From the cell containing the given text, extract its center point as [x, y] coordinate. 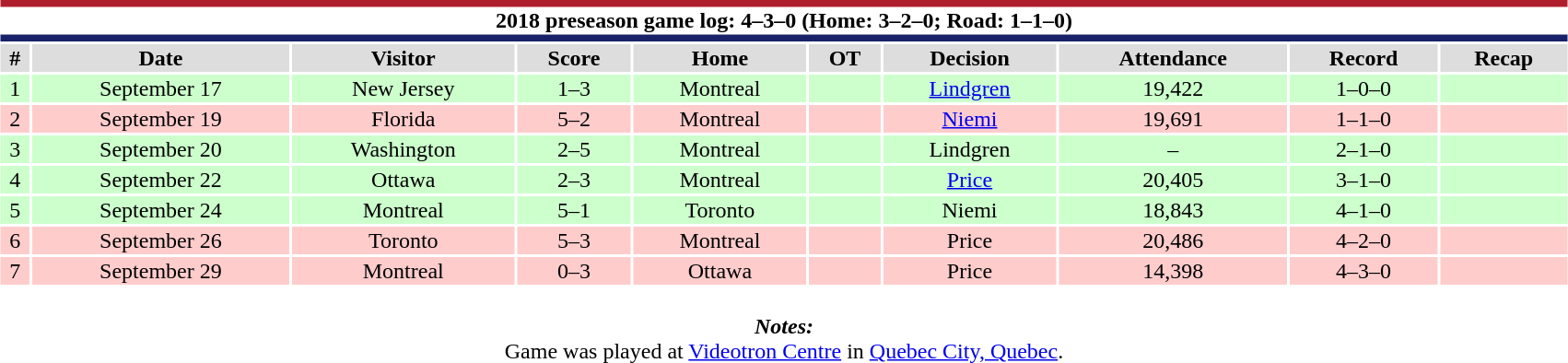
September 24 [160, 210]
Date [160, 58]
19,422 [1173, 88]
OT [845, 58]
5–3 [573, 240]
5–1 [573, 210]
4 [15, 180]
20,486 [1173, 240]
September 17 [160, 88]
4–2–0 [1363, 240]
Visitor [404, 58]
Record [1363, 58]
5 [15, 210]
Florida [404, 119]
19,691 [1173, 119]
2–5 [573, 149]
0–3 [573, 271]
2–1–0 [1363, 149]
Washington [404, 149]
2 [15, 119]
1–0–0 [1363, 88]
September 20 [160, 149]
3 [15, 149]
5–2 [573, 119]
14,398 [1173, 271]
4–1–0 [1363, 210]
20,405 [1173, 180]
– [1173, 149]
6 [15, 240]
2018 preseason game log: 4–3–0 (Home: 3–2–0; Road: 1–1–0) [784, 20]
Score [573, 58]
1 [15, 88]
Home [720, 58]
September 22 [160, 180]
September 26 [160, 240]
Decision [969, 58]
Recap [1504, 58]
1–3 [573, 88]
18,843 [1173, 210]
3–1–0 [1363, 180]
7 [15, 271]
# [15, 58]
New Jersey [404, 88]
4–3–0 [1363, 271]
September 29 [160, 271]
1–1–0 [1363, 119]
2–3 [573, 180]
Attendance [1173, 58]
September 19 [160, 119]
